From the cell containing the given text, extract its center point as (x, y) coordinate. 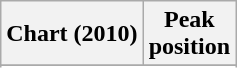
Peak position (189, 34)
Chart (2010) (72, 34)
